Detect which cell encompasses the target text, then output its (X, Y) center coordinate. 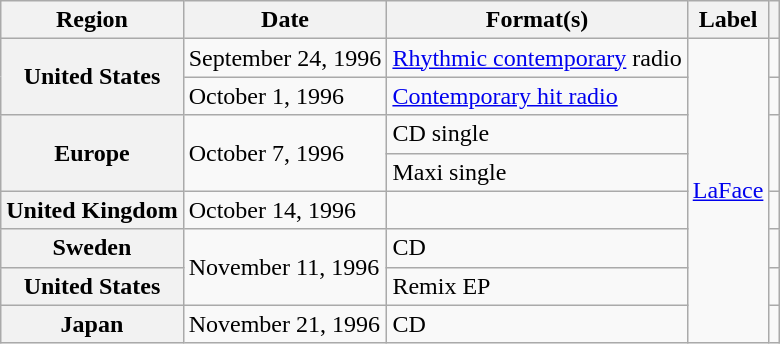
Europe (92, 153)
September 24, 1996 (285, 58)
Sweden (92, 248)
Contemporary hit radio (537, 96)
Rhythmic contemporary radio (537, 58)
October 1, 1996 (285, 96)
Label (728, 20)
November 11, 1996 (285, 267)
Region (92, 20)
CD single (537, 134)
United Kingdom (92, 210)
Maxi single (537, 172)
Japan (92, 324)
November 21, 1996 (285, 324)
LaFace (728, 191)
Remix EP (537, 286)
Date (285, 20)
October 7, 1996 (285, 153)
Format(s) (537, 20)
October 14, 1996 (285, 210)
